From the cell containing the given text, extract its center point as [X, Y] coordinate. 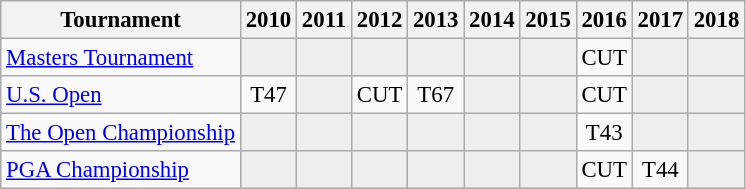
T67 [436, 95]
Masters Tournament [121, 58]
2015 [548, 20]
Tournament [121, 20]
2016 [604, 20]
T47 [268, 95]
2013 [436, 20]
2018 [716, 20]
U.S. Open [121, 95]
T43 [604, 133]
2017 [660, 20]
T44 [660, 170]
2014 [492, 20]
2011 [324, 20]
The Open Championship [121, 133]
PGA Championship [121, 170]
2010 [268, 20]
2012 [379, 20]
